Find where the given text appears and provide that cell's center as [x, y] coordinate. 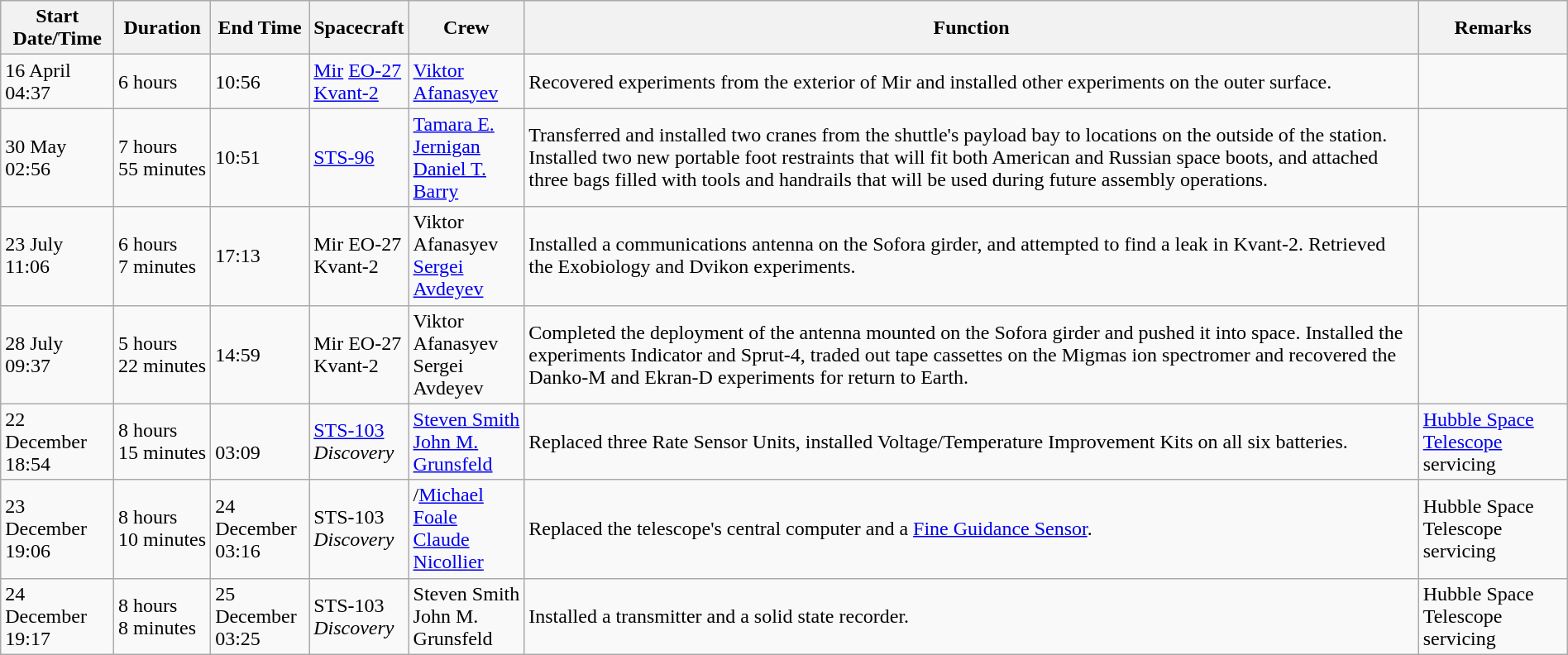
23 July11:06 [58, 256]
23 December19:06 [58, 529]
14:59 [260, 354]
10:51 [260, 157]
Start Date/Time [58, 28]
Replaced three Rate Sensor Units, installed Voltage/Temperature Improvement Kits on all six batteries. [971, 442]
8 hours15 minutes [162, 442]
10:56 [260, 81]
End Time [260, 28]
Replaced the telescope's central computer and a Fine Guidance Sensor. [971, 529]
24 December19:17 [58, 616]
22 December18:54 [58, 442]
28 July09:37 [58, 354]
8 hours10 minutes [162, 529]
5 hours22 minutes [162, 354]
6 hours [162, 81]
Installed a transmitter and a solid state recorder. [971, 616]
30 May02:56 [58, 157]
8 hours8 minutes [162, 616]
Duration [162, 28]
03:09 [260, 442]
17:13 [260, 256]
25 December03:25 [260, 616]
7 hours55 minutes [162, 157]
Viktor Afanasyev [466, 81]
6 hours7 minutes [162, 256]
Spacecraft [359, 28]
/Michael FoaleClaude Nicollier [466, 529]
Installed a communications antenna on the Sofora girder, and attempted to find a leak in Kvant-2. Retrieved the Exobiology and Dvikon experiments. [971, 256]
16 April04:37 [58, 81]
Function [971, 28]
24 December03:16 [260, 529]
Crew [466, 28]
Recovered experiments from the exterior of Mir and installed other experiments on the outer surface. [971, 81]
STS-96 [359, 157]
Remarks [1493, 28]
Tamara E. JerniganDaniel T. Barry [466, 157]
